Search for the cell housing the specified text and yield its (X, Y) center coordinate. 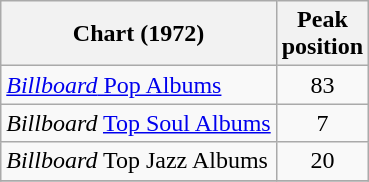
Billboard Top Soul Albums (138, 123)
Chart (1972) (138, 34)
83 (322, 85)
20 (322, 161)
Billboard Pop Albums (138, 85)
Billboard Top Jazz Albums (138, 161)
7 (322, 123)
Peakposition (322, 34)
